Determine the (X, Y) coordinate at the center of the cell enclosing the given text.  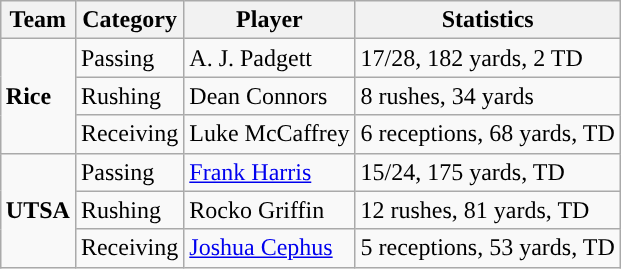
Frank Harris (270, 172)
Statistics (488, 20)
12 rushes, 81 yards, TD (488, 210)
Rice (38, 96)
8 rushes, 34 yards (488, 96)
A. J. Padgett (270, 58)
Team (38, 20)
Player (270, 20)
6 receptions, 68 yards, TD (488, 134)
UTSA (38, 210)
Rocko Griffin (270, 210)
17/28, 182 yards, 2 TD (488, 58)
Luke McCaffrey (270, 134)
Dean Connors (270, 96)
Category (129, 20)
5 receptions, 53 yards, TD (488, 248)
15/24, 175 yards, TD (488, 172)
Joshua Cephus (270, 248)
